Output the (X, Y) coordinate of the center of the cell containing the given text.  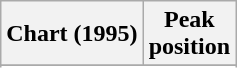
Peakposition (189, 34)
Chart (1995) (72, 34)
